Find where the given text appears and provide that cell's center as (x, y) coordinate. 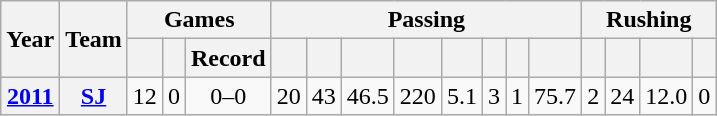
0–0 (228, 96)
2011 (30, 96)
46.5 (368, 96)
43 (324, 96)
24 (622, 96)
Record (228, 58)
Games (199, 20)
220 (418, 96)
75.7 (556, 96)
3 (494, 96)
Rushing (649, 20)
Year (30, 39)
1 (518, 96)
20 (288, 96)
5.1 (462, 96)
SJ (94, 96)
12 (144, 96)
Team (94, 39)
Passing (426, 20)
2 (594, 96)
12.0 (666, 96)
